Find where the given text appears and provide that cell's center as (x, y) coordinate. 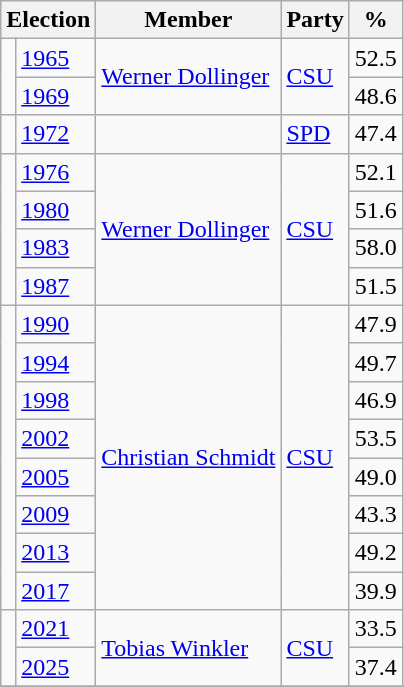
2021 (56, 629)
49.2 (376, 553)
1998 (56, 400)
1972 (56, 134)
Election (48, 20)
52.1 (376, 172)
Party (315, 20)
1976 (56, 172)
47.4 (376, 134)
1987 (56, 286)
58.0 (376, 248)
43.3 (376, 515)
1990 (56, 324)
46.9 (376, 400)
2002 (56, 438)
Tobias Winkler (188, 648)
2017 (56, 591)
1969 (56, 96)
2005 (56, 477)
51.6 (376, 210)
2009 (56, 515)
1994 (56, 362)
1965 (56, 58)
52.5 (376, 58)
48.6 (376, 96)
33.5 (376, 629)
37.4 (376, 667)
1980 (56, 210)
2013 (56, 553)
SPD (315, 134)
2025 (56, 667)
47.9 (376, 324)
39.9 (376, 591)
49.0 (376, 477)
1983 (56, 248)
% (376, 20)
Christian Schmidt (188, 457)
49.7 (376, 362)
51.5 (376, 286)
Member (188, 20)
53.5 (376, 438)
